Search for the cell housing the specified text and yield its (x, y) center coordinate. 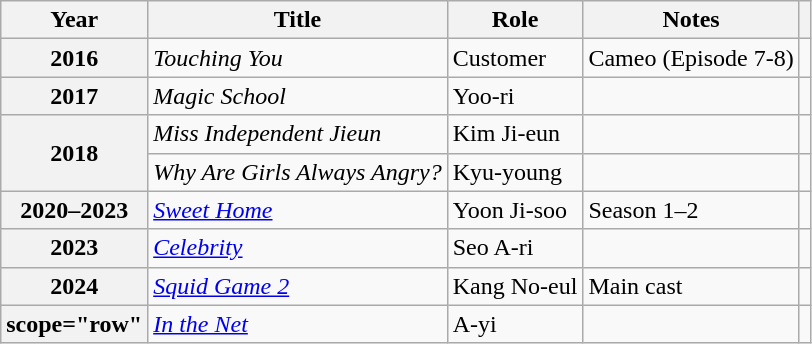
2016 (74, 58)
Yoo-ri (515, 96)
2023 (74, 248)
Title (298, 20)
2017 (74, 96)
Notes (691, 20)
Kang No-eul (515, 286)
Year (74, 20)
Magic School (298, 96)
Celebrity (298, 248)
In the Net (298, 324)
Miss Independent Jieun (298, 134)
2018 (74, 153)
A-yi (515, 324)
Why Are Girls Always Angry? (298, 172)
Squid Game 2 (298, 286)
2024 (74, 286)
Customer (515, 58)
Role (515, 20)
scope="row" (74, 324)
Kyu-young (515, 172)
Seo A-ri (515, 248)
Touching You (298, 58)
Cameo (Episode 7-8) (691, 58)
Kim Ji-eun (515, 134)
Yoon Ji-soo (515, 210)
Sweet Home (298, 210)
Season 1–2 (691, 210)
2020–2023 (74, 210)
Main cast (691, 286)
